Provide the [X, Y] coordinate of the cell's center where the given text is located.  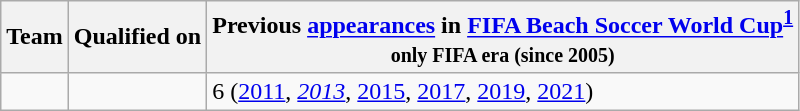
Team [35, 37]
Previous appearances in FIFA Beach Soccer World Cup1only FIFA era (since 2005) [503, 37]
Qualified on [137, 37]
6 (2011, 2013, 2015, 2017, 2019, 2021) [503, 91]
